Pinpoint the cell where the given text exists, returning its [X, Y] midpoint coordinate. 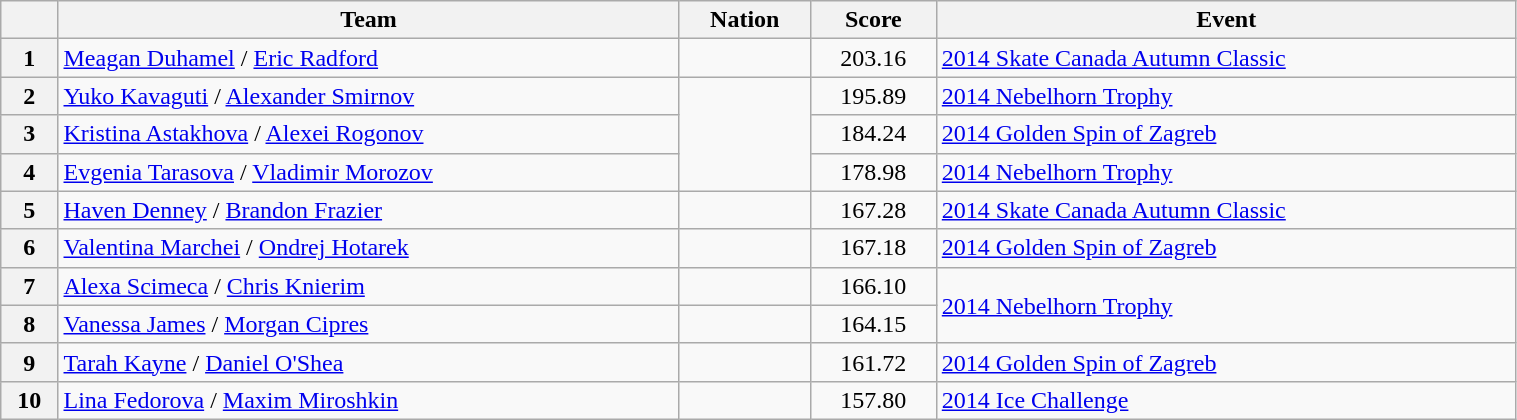
2 [30, 96]
Evgenia Tarasova / Vladimir Morozov [368, 172]
8 [30, 324]
3 [30, 134]
Vanessa James / Morgan Cipres [368, 324]
7 [30, 286]
6 [30, 248]
164.15 [873, 324]
Lina Fedorova / Maxim Miroshkin [368, 400]
157.80 [873, 400]
10 [30, 400]
195.89 [873, 96]
Yuko Kavaguti / Alexander Smirnov [368, 96]
166.10 [873, 286]
Haven Denney / Brandon Frazier [368, 210]
178.98 [873, 172]
2014 Ice Challenge [1226, 400]
9 [30, 362]
1 [30, 58]
203.16 [873, 58]
Alexa Scimeca / Chris Knierim [368, 286]
167.28 [873, 210]
Event [1226, 20]
Meagan Duhamel / Eric Radford [368, 58]
167.18 [873, 248]
4 [30, 172]
Nation [744, 20]
Kristina Astakhova / Alexei Rogonov [368, 134]
5 [30, 210]
Tarah Kayne / Daniel O'Shea [368, 362]
161.72 [873, 362]
184.24 [873, 134]
Valentina Marchei / Ondrej Hotarek [368, 248]
Score [873, 20]
Team [368, 20]
